Capture the cell that displays the provided text and extract its (X, Y) central coordinate. 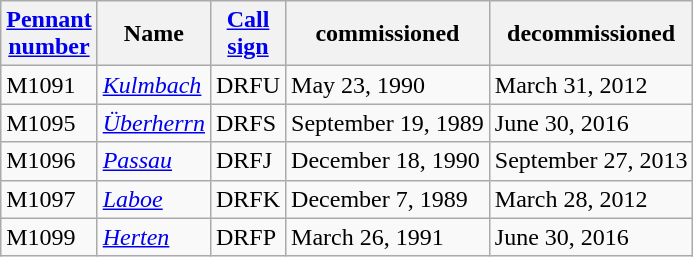
December 18, 1990 (388, 161)
M1096 (49, 161)
M1097 (49, 199)
Herten (154, 237)
March 31, 2012 (591, 85)
December 7, 1989 (388, 199)
Callsign (248, 34)
Kulmbach (154, 85)
Überherrn (154, 123)
M1099 (49, 237)
DRFJ (248, 161)
Laboe (154, 199)
DRFK (248, 199)
M1095 (49, 123)
commissioned (388, 34)
March 28, 2012 (591, 199)
DRFS (248, 123)
DRFU (248, 85)
DRFP (248, 237)
September 27, 2013 (591, 161)
M1091 (49, 85)
decommissioned (591, 34)
Passau (154, 161)
May 23, 1990 (388, 85)
September 19, 1989 (388, 123)
Pennantnumber (49, 34)
March 26, 1991 (388, 237)
Name (154, 34)
